Pinpoint the cell where the given text exists, returning its [X, Y] midpoint coordinate. 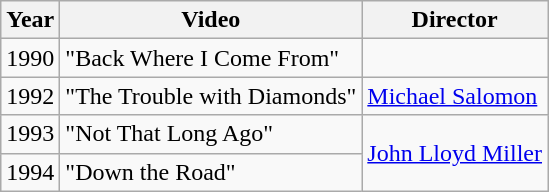
Year [30, 20]
"Back Where I Come From" [211, 58]
Video [211, 20]
1992 [30, 96]
John Lloyd Miller [455, 153]
"The Trouble with Diamonds" [211, 96]
Michael Salomon [455, 96]
1993 [30, 134]
1994 [30, 172]
"Down the Road" [211, 172]
"Not That Long Ago" [211, 134]
Director [455, 20]
1990 [30, 58]
